Output the (x, y) coordinate of the center of the cell containing the given text.  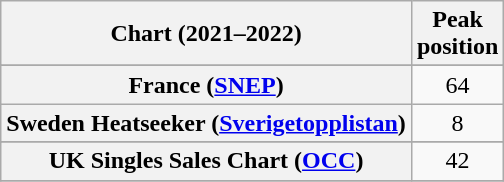
UK Singles Sales Chart (OCC) (206, 161)
Sweden Heatseeker (Sverigetopplistan) (206, 123)
8 (457, 123)
France (SNEP) (206, 85)
Chart (2021–2022) (206, 34)
42 (457, 161)
64 (457, 85)
Peakposition (457, 34)
